Return [X, Y] of the center of cell containing provided text 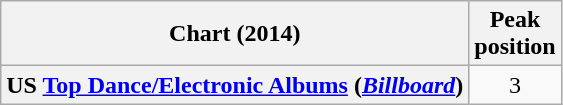
US Top Dance/Electronic Albums (Billboard) [235, 85]
3 [515, 85]
Peakposition [515, 34]
Chart (2014) [235, 34]
